Return the [X, Y] coordinate for the center point of the cell that contains the specified text.  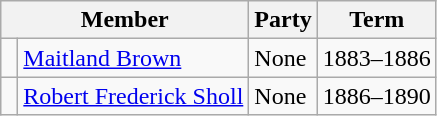
Party [283, 20]
Member [125, 20]
1886–1890 [376, 96]
Maitland Brown [134, 58]
Robert Frederick Sholl [134, 96]
Term [376, 20]
1883–1886 [376, 58]
